Capture the cell that displays the provided text and extract its (x, y) central coordinate. 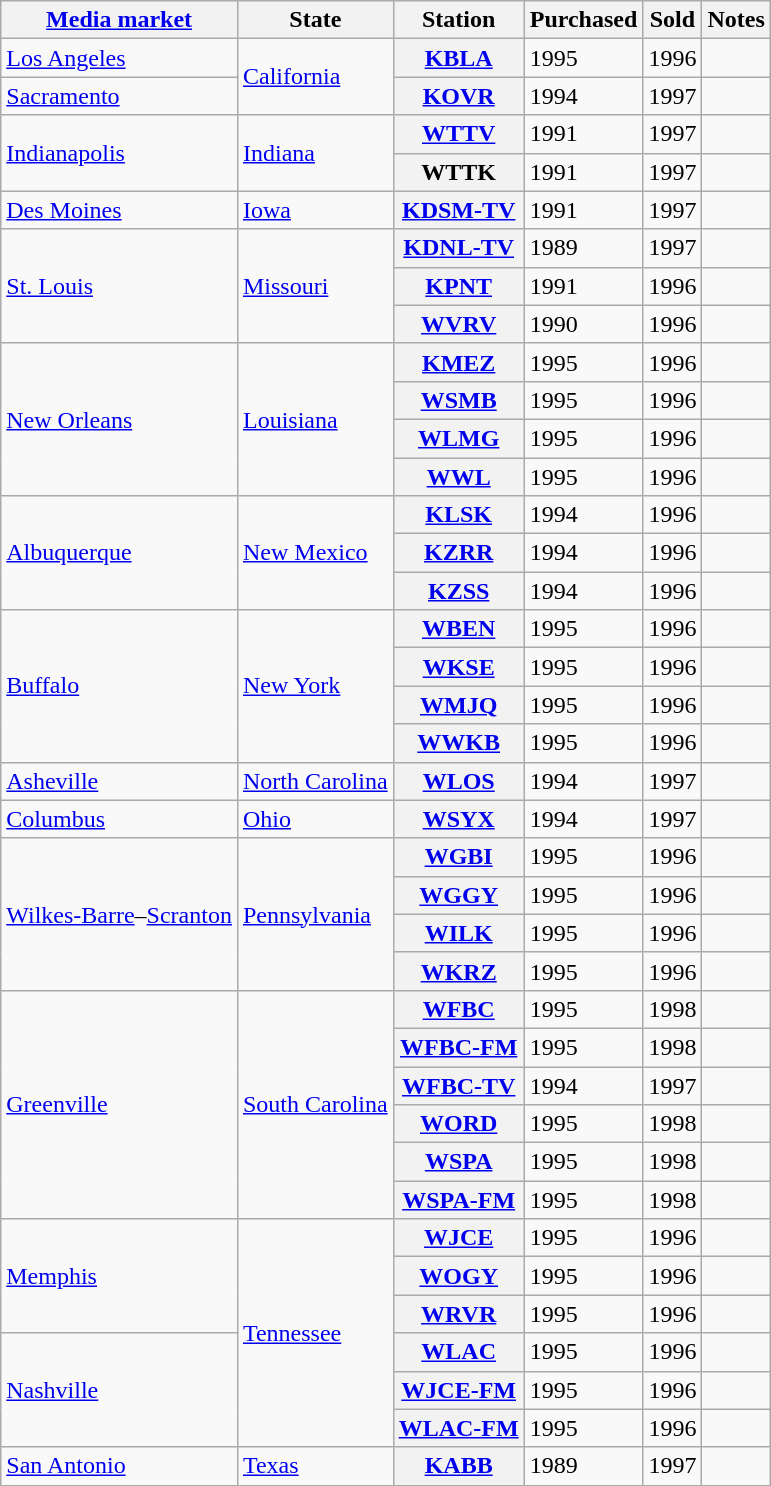
WSPA-FM (458, 1200)
KABB (458, 1466)
Wilkes-Barre–Scranton (120, 914)
WSMB (458, 400)
WSPA (458, 1162)
WRVR (458, 1314)
WILK (458, 933)
WTTK (458, 172)
New Mexico (315, 553)
Ohio (315, 819)
WSYX (458, 819)
Texas (315, 1466)
KZSS (458, 591)
Purchased (584, 20)
WVRV (458, 324)
1990 (584, 324)
WFBC-FM (458, 1047)
New Orleans (120, 419)
Indiana (315, 153)
WKSE (458, 667)
KPNT (458, 286)
Media market (120, 20)
North Carolina (315, 781)
South Carolina (315, 1104)
WFBC-TV (458, 1085)
Los Angeles (120, 58)
Greenville (120, 1104)
WLAC-FM (458, 1428)
WJCE (458, 1238)
Columbus (120, 819)
KZRR (458, 553)
Asheville (120, 781)
Sold (672, 20)
WOGY (458, 1276)
Missouri (315, 286)
California (315, 77)
KDNL-TV (458, 248)
KMEZ (458, 362)
Buffalo (120, 686)
KBLA (458, 58)
Memphis (120, 1276)
Station (458, 20)
Nashville (120, 1390)
Albuquerque (120, 553)
WGBI (458, 857)
WLMG (458, 438)
WKRZ (458, 971)
New York (315, 686)
WMJQ (458, 705)
Des Moines (120, 210)
San Antonio (120, 1466)
WLAC (458, 1352)
KDSM-TV (458, 210)
WORD (458, 1124)
WBEN (458, 629)
WTTV (458, 134)
Pennsylvania (315, 914)
WJCE-FM (458, 1390)
WGGY (458, 895)
Indianapolis (120, 153)
WFBC (458, 1009)
Notes (736, 20)
KOVR (458, 96)
State (315, 20)
WWKB (458, 743)
WLOS (458, 781)
WWL (458, 477)
Iowa (315, 210)
Tennessee (315, 1333)
Sacramento (120, 96)
Louisiana (315, 419)
KLSK (458, 515)
St. Louis (120, 286)
